From the cell containing the given text, extract its center point as [x, y] coordinate. 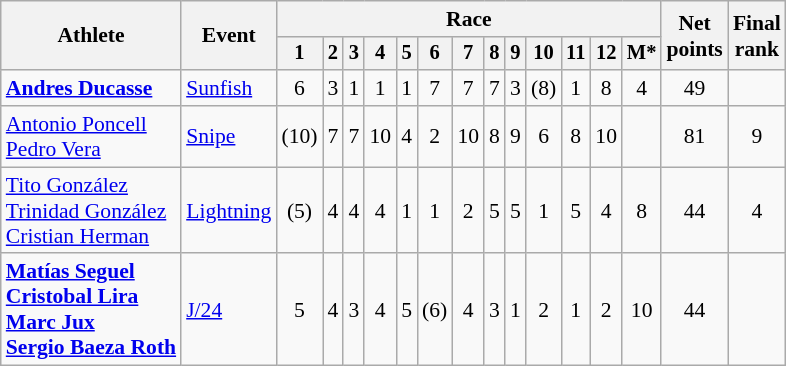
11 [576, 54]
(8) [544, 88]
(10) [299, 136]
Andres Ducasse [91, 88]
Tito GonzálezTrinidad GonzálezCristian Herman [91, 210]
Lightning [228, 210]
Event [228, 36]
Finalrank [757, 36]
Athlete [91, 36]
M* [642, 54]
81 [694, 136]
Snipe [228, 136]
Netpoints [694, 36]
Antonio PoncellPedro Vera [91, 136]
Race [468, 19]
(6) [434, 310]
Sunfish [228, 88]
Matías SeguelCristobal LiraMarc JuxSergio Baeza Roth [91, 310]
49 [694, 88]
J/24 [228, 310]
(5) [299, 210]
12 [606, 54]
